Pinpoint the cell where the given text exists, returning its [X, Y] midpoint coordinate. 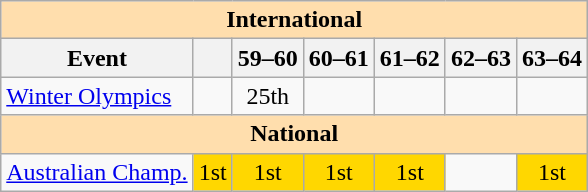
Australian Champ. [97, 172]
Event [97, 58]
International [294, 20]
Winter Olympics [97, 96]
62–63 [480, 58]
63–64 [552, 58]
61–62 [410, 58]
National [294, 134]
59–60 [268, 58]
25th [268, 96]
60–61 [338, 58]
